Pinpoint the cell where the given text exists, returning its [x, y] midpoint coordinate. 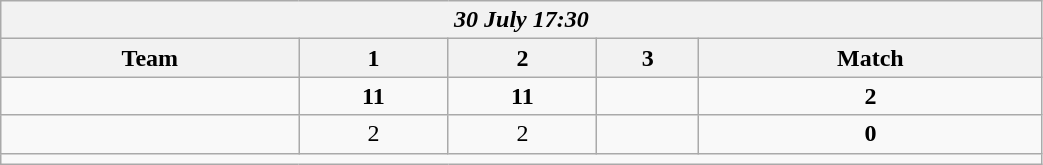
3 [648, 58]
Team [150, 58]
1 [374, 58]
Match [870, 58]
30 July 17:30 [522, 20]
0 [870, 134]
